Pinpoint the cell where the given text exists, returning its (X, Y) midpoint coordinate. 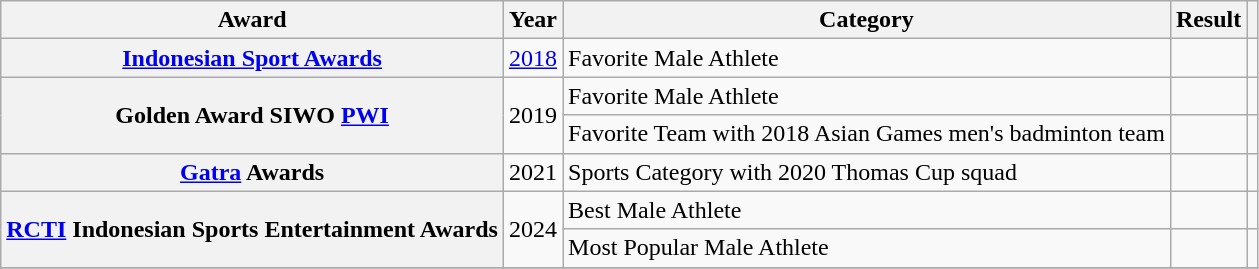
2021 (532, 172)
2024 (532, 229)
Best Male Athlete (867, 210)
Year (532, 20)
2019 (532, 115)
Category (867, 20)
Favorite Team with 2018 Asian Games men's badminton team (867, 134)
Most Popular Male Athlete (867, 248)
RCTI Indonesian Sports Entertainment Awards (252, 229)
Indonesian Sport Awards (252, 58)
Sports Category with 2020 Thomas Cup squad (867, 172)
Golden Award SIWO PWI (252, 115)
Award (252, 20)
2018 (532, 58)
Result (1208, 20)
Gatra Awards (252, 172)
